Find where the given text appears and provide that cell's center as (x, y) coordinate. 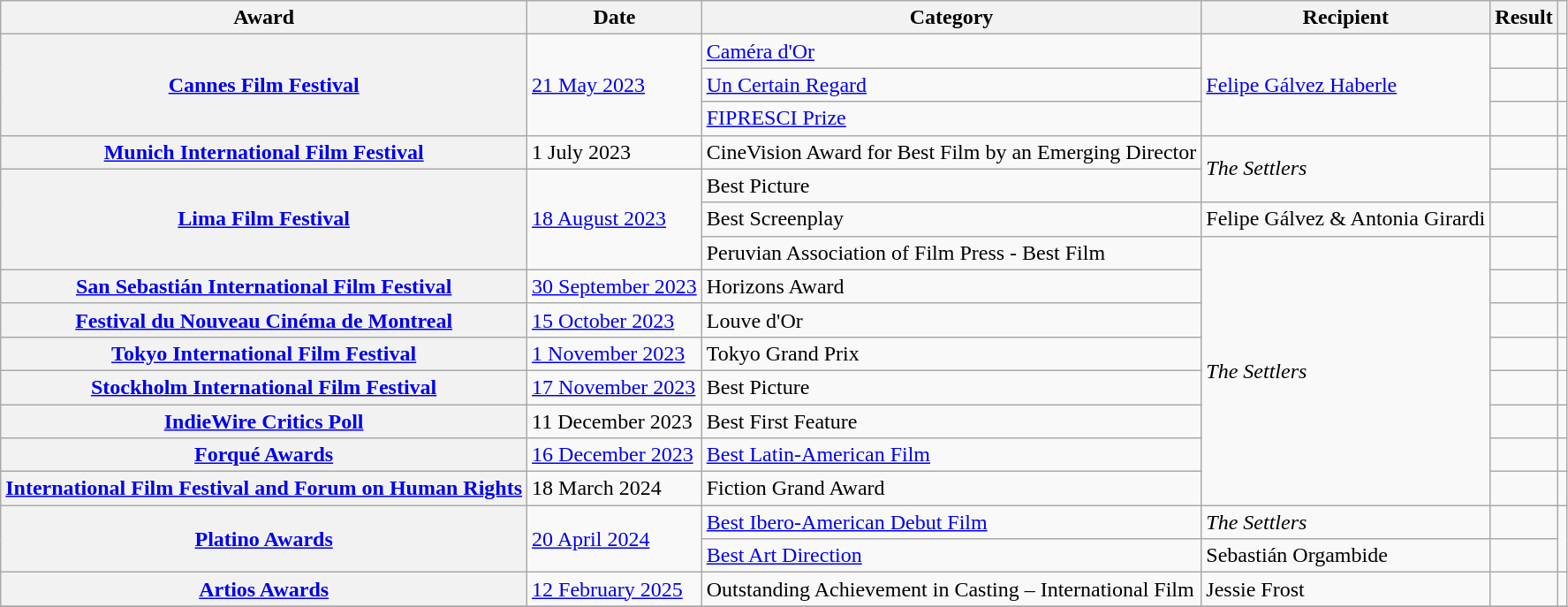
11 December 2023 (615, 421)
Best Ibero-American Debut Film (951, 522)
Felipe Gálvez & Antonia Girardi (1346, 219)
Artios Awards (264, 589)
Result (1524, 18)
Category (951, 18)
1 November 2023 (615, 353)
Award (264, 18)
Tokyo Grand Prix (951, 353)
Un Certain Regard (951, 85)
15 October 2023 (615, 320)
CineVision Award for Best Film by an Emerging Director (951, 152)
Felipe Gálvez Haberle (1346, 85)
Louve d'Or (951, 320)
20 April 2024 (615, 539)
Sebastián Orgambide (1346, 556)
16 December 2023 (615, 455)
30 September 2023 (615, 286)
Outstanding Achievement in Casting – International Film (951, 589)
San Sebastián International Film Festival (264, 286)
International Film Festival and Forum on Human Rights (264, 489)
Date (615, 18)
Lima Film Festival (264, 219)
Fiction Grand Award (951, 489)
12 February 2025 (615, 589)
Best Screenplay (951, 219)
Festival du Nouveau Cinéma de Montreal (264, 320)
Forqué Awards (264, 455)
Best Latin-American Film (951, 455)
Recipient (1346, 18)
Platino Awards (264, 539)
21 May 2023 (615, 85)
Best Art Direction (951, 556)
Peruvian Association of Film Press - Best Film (951, 253)
IndieWire Critics Poll (264, 421)
17 November 2023 (615, 387)
Caméra d'Or (951, 51)
Horizons Award (951, 286)
Stockholm International Film Festival (264, 387)
18 March 2024 (615, 489)
FIPRESCI Prize (951, 118)
Tokyo International Film Festival (264, 353)
Cannes Film Festival (264, 85)
Jessie Frost (1346, 589)
Best First Feature (951, 421)
18 August 2023 (615, 219)
Munich International Film Festival (264, 152)
1 July 2023 (615, 152)
